Provide the (X, Y) coordinate of the cell's center where the given text is located.  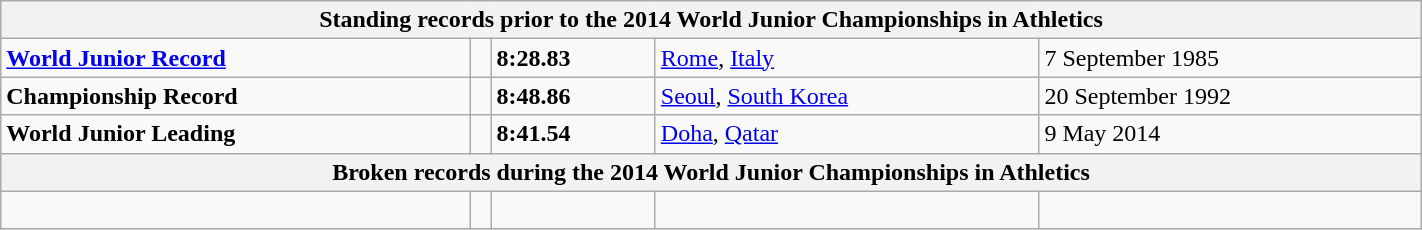
Championship Record (236, 96)
8:48.86 (573, 96)
8:28.83 (573, 58)
Seoul, South Korea (847, 96)
Standing records prior to the 2014 World Junior Championships in Athletics (711, 20)
9 May 2014 (1230, 134)
7 September 1985 (1230, 58)
Broken records during the 2014 World Junior Championships in Athletics (711, 172)
World Junior Record (236, 58)
World Junior Leading (236, 134)
8:41.54 (573, 134)
Rome, Italy (847, 58)
Doha, Qatar (847, 134)
20 September 1992 (1230, 96)
